Scan for the cell matching the given text and deliver its [x, y] coordinate at center. 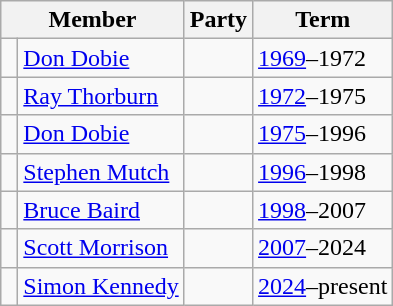
2024–present [323, 286]
Simon Kennedy [101, 286]
1998–2007 [323, 210]
Stephen Mutch [101, 172]
Ray Thorburn [101, 96]
1996–1998 [323, 172]
1972–1975 [323, 96]
1975–1996 [323, 134]
Party [218, 20]
2007–2024 [323, 248]
Scott Morrison [101, 248]
Member [92, 20]
Bruce Baird [101, 210]
Term [323, 20]
1969–1972 [323, 58]
